Return (x, y) of the center of cell containing provided text 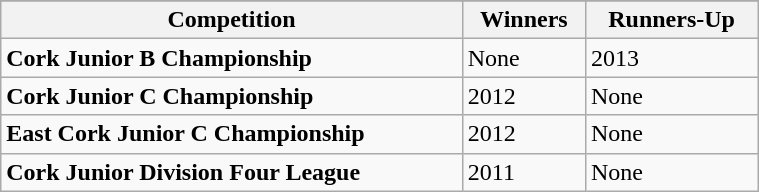
Runners-Up (671, 20)
2011 (524, 172)
Cork Junior Division Four League (232, 172)
Winners (524, 20)
Cork Junior C Championship (232, 96)
2013 (671, 58)
Competition (232, 20)
Cork Junior B Championship (232, 58)
East Cork Junior C Championship (232, 134)
